Provide the [x, y] coordinate of the cell's center where the given text is located.  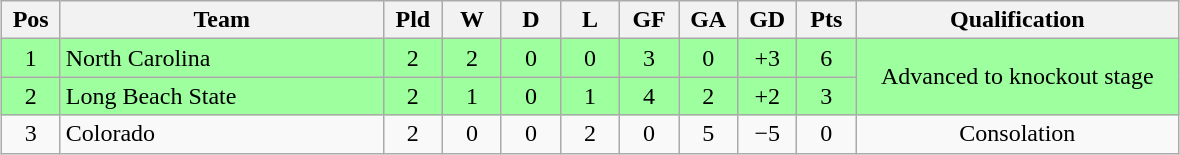
Advanced to knockout stage [1018, 77]
Pts [826, 20]
−5 [768, 134]
6 [826, 58]
W [472, 20]
Long Beach State [222, 96]
Qualification [1018, 20]
GA [708, 20]
+3 [768, 58]
Pos [30, 20]
4 [650, 96]
GF [650, 20]
+2 [768, 96]
Pld [412, 20]
Colorado [222, 134]
GD [768, 20]
North Carolina [222, 58]
L [590, 20]
Team [222, 20]
5 [708, 134]
Consolation [1018, 134]
D [530, 20]
